Return the (x, y) coordinate for the center point of the cell that contains the specified text.  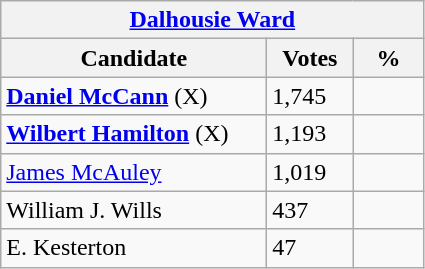
Candidate (134, 58)
Wilbert Hamilton (X) (134, 134)
437 (310, 210)
William J. Wills (134, 210)
47 (310, 248)
1,193 (310, 134)
Daniel McCann (X) (134, 96)
1,019 (310, 172)
% (388, 58)
Votes (310, 58)
1,745 (310, 96)
James McAuley (134, 172)
E. Kesterton (134, 248)
Dalhousie Ward (212, 20)
